Pinpoint the cell where the given text exists, returning its [X, Y] midpoint coordinate. 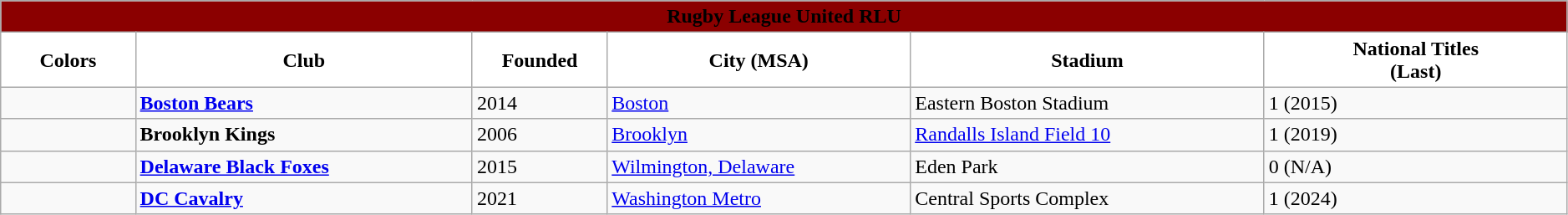
Stadium [1088, 60]
DC Cavalry [304, 198]
Founded [540, 60]
Boston [759, 103]
Eastern Boston Stadium [1088, 103]
Randalls Island Field 10 [1088, 135]
1 (2024) [1415, 198]
Club [304, 60]
Brooklyn [759, 135]
2021 [540, 198]
Brooklyn Kings [304, 135]
Washington Metro [759, 198]
Central Sports Complex [1088, 198]
2006 [540, 135]
Colors [69, 60]
1 (2019) [1415, 135]
Eden Park [1088, 166]
National Titles(Last) [1415, 60]
Wilmington, Delaware [759, 166]
Delaware Black Foxes [304, 166]
1 (2015) [1415, 103]
0 (N/A) [1415, 166]
City (MSA) [759, 60]
Rugby League United RLU [784, 17]
2014 [540, 103]
2015 [540, 166]
Boston Bears [304, 103]
